Detect which cell encompasses the target text, then output its [x, y] center coordinate. 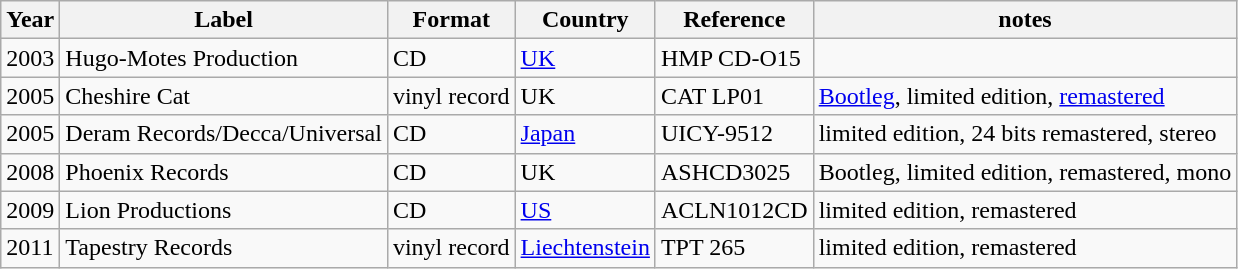
Japan [585, 134]
notes [1025, 20]
Hugo-Motes Production [224, 58]
2009 [30, 210]
UICY-9512 [734, 134]
Lion Productions [224, 210]
TPT 265 [734, 248]
Country [585, 20]
Deram Records/Decca/Universal [224, 134]
2003 [30, 58]
Liechtenstein [585, 248]
Bootleg, limited edition, remastered, mono [1025, 172]
Label [224, 20]
US [585, 210]
Cheshire Cat [224, 96]
limited edition, 24 bits remastered, stereo [1025, 134]
Format [451, 20]
HMP CD-O15 [734, 58]
Reference [734, 20]
Bootleg, limited edition, remastered [1025, 96]
Phoenix Records [224, 172]
ACLN1012CD [734, 210]
CAT LP01 [734, 96]
2008 [30, 172]
2011 [30, 248]
Tapestry Records [224, 248]
Year [30, 20]
ASHCD3025 [734, 172]
